For the text-containing cell, return its midpoint in [X, Y] coordinate format. 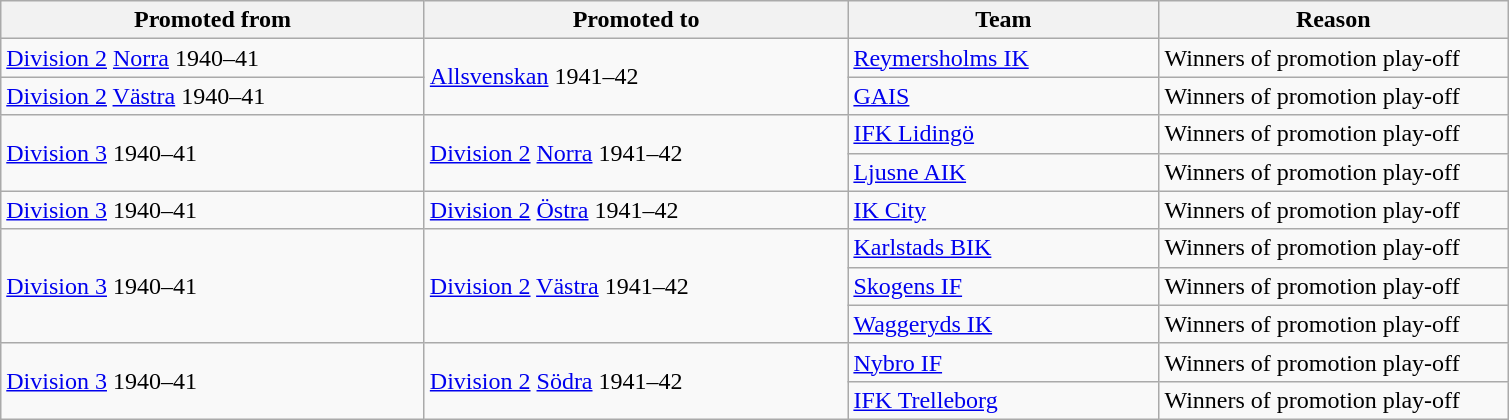
IFK Trelleborg [1004, 400]
Division 2 Västra 1941–42 [636, 286]
Allsvenskan 1941–42 [636, 77]
IFK Lidingö [1004, 134]
IK City [1004, 210]
Reason [1334, 20]
Promoted to [636, 20]
Division 2 Östra 1941–42 [636, 210]
Nybro IF [1004, 362]
Team [1004, 20]
Waggeryds IK [1004, 324]
Skogens IF [1004, 286]
Division 2 Västra 1940–41 [213, 96]
Karlstads BIK [1004, 248]
Division 2 Norra 1940–41 [213, 58]
Division 2 Norra 1941–42 [636, 153]
GAIS [1004, 96]
Ljusne AIK [1004, 172]
Division 2 Södra 1941–42 [636, 381]
Reymersholms IK [1004, 58]
Promoted from [213, 20]
